Return the [x, y] coordinate for the center point of the cell that contains the specified text.  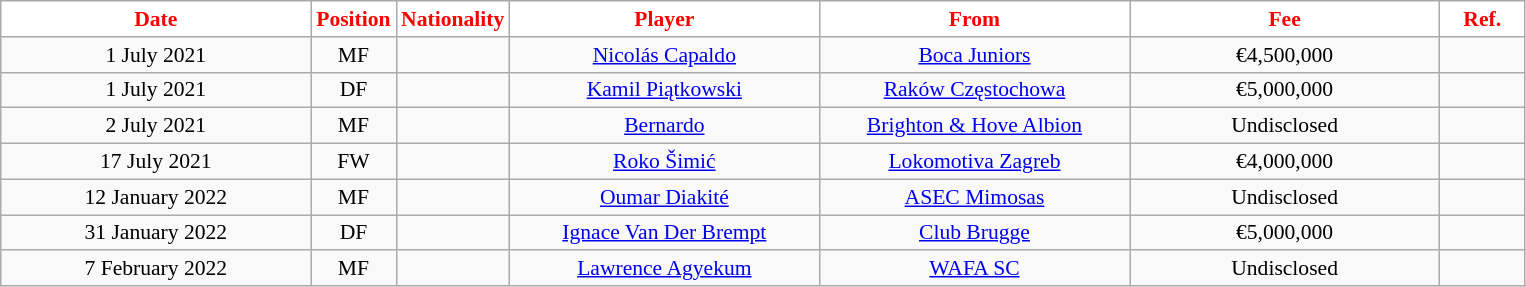
Brighton & Hove Albion [974, 126]
7 February 2022 [156, 269]
Oumar Diakité [664, 197]
FW [354, 162]
Position [354, 19]
17 July 2021 [156, 162]
Roko Šimić [664, 162]
Player [664, 19]
Nationality [452, 19]
Fee [1285, 19]
Nicolás Capaldo [664, 55]
12 January 2022 [156, 197]
Ignace Van Der Brempt [664, 233]
Bernardo [664, 126]
31 January 2022 [156, 233]
Ref. [1482, 19]
From [974, 19]
Lokomotiva Zagreb [974, 162]
Kamil Piątkowski [664, 90]
Date [156, 19]
€4,500,000 [1285, 55]
Boca Juniors [974, 55]
ASEC Mimosas [974, 197]
Lawrence Agyekum [664, 269]
2 July 2021 [156, 126]
Club Brugge [974, 233]
€4,000,000 [1285, 162]
Raków Częstochowa [974, 90]
WAFA SC [974, 269]
